Search for the cell housing the specified text and yield its (x, y) center coordinate. 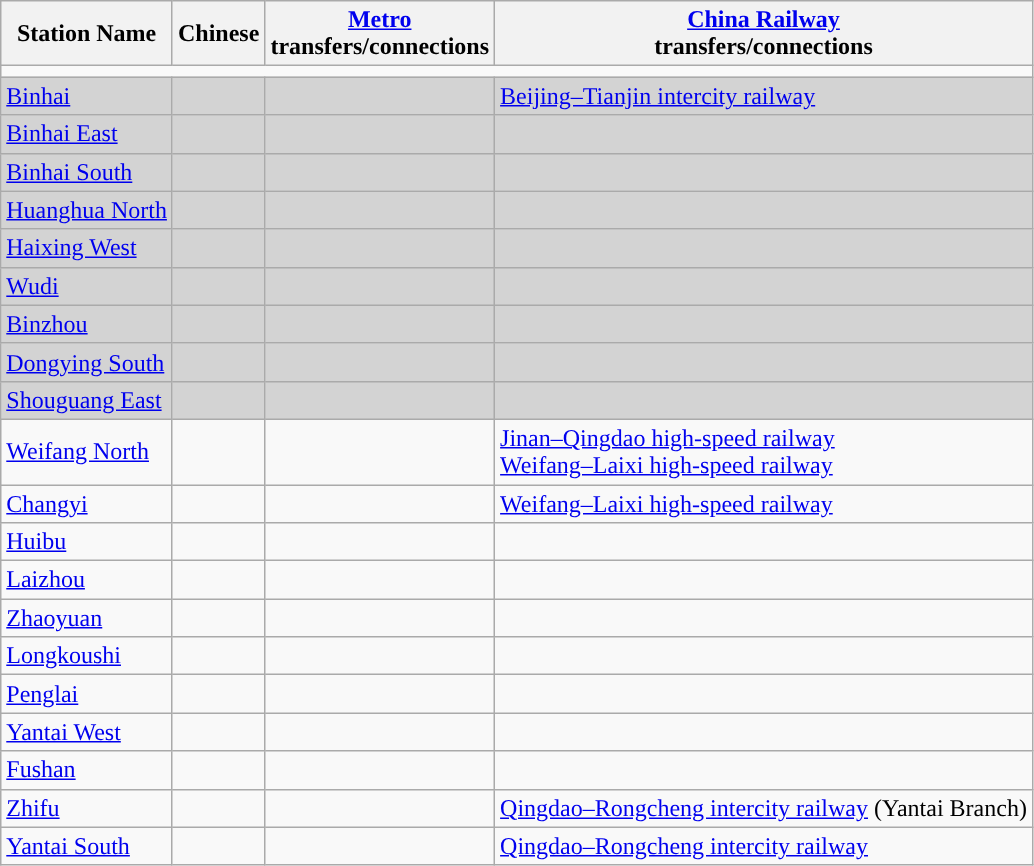
Weifang–Laixi high-speed railway (764, 503)
Binhai (87, 96)
Wudi (87, 286)
Qingdao–Rongcheng intercity railway (764, 846)
Qingdao–Rongcheng intercity railway (Yantai Branch) (764, 808)
Zhifu (87, 808)
Chinese (218, 34)
Station Name (87, 34)
Yantai South (87, 846)
Yantai West (87, 732)
Zhaoyuan (87, 618)
China Railwaytransfers/connections (764, 34)
Fushan (87, 770)
Weifang North (87, 452)
Binhai South (87, 172)
Dongying South (87, 362)
Longkoushi (87, 656)
Changyi (87, 503)
Binhai East (87, 134)
Beijing–Tianjin intercity railway (764, 96)
Huibu (87, 542)
Penglai (87, 694)
Shouguang East (87, 400)
Jinan–Qingdao high-speed railwayWeifang–Laixi high-speed railway (764, 452)
Metrotransfers/connections (380, 34)
Laizhou (87, 580)
Binzhou (87, 324)
Haixing West (87, 248)
Huanghua North (87, 210)
